For the text-containing cell, return its midpoint in [X, Y] coordinate format. 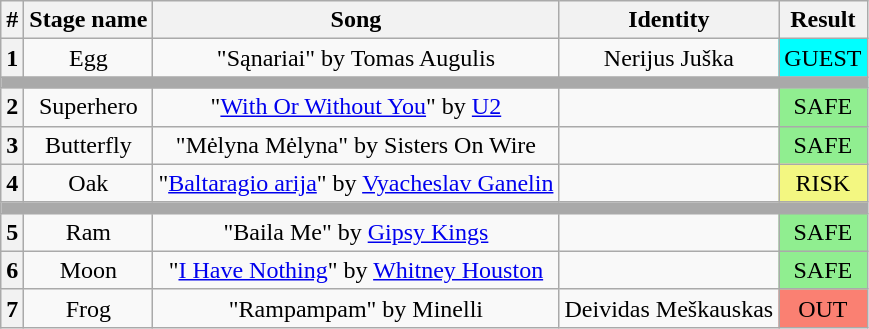
"Baltaragio arija" by Vyacheslav Ganelin [356, 183]
OUT [823, 308]
Nerijus Juška [669, 58]
Identity [669, 20]
Song [356, 20]
Superhero [88, 107]
1 [12, 58]
# [12, 20]
4 [12, 183]
"Sąnariai" by Tomas Augulis [356, 58]
RISK [823, 183]
Stage name [88, 20]
Deividas Meškauskas [669, 308]
GUEST [823, 58]
Frog [88, 308]
Moon [88, 270]
Butterfly [88, 145]
"Mėlyna Mėlyna" by Sisters On Wire [356, 145]
"Rampampam" by Minelli [356, 308]
6 [12, 270]
Oak [88, 183]
3 [12, 145]
"With Or Without You" by U2 [356, 107]
5 [12, 232]
2 [12, 107]
"Baila Me" by Gipsy Kings [356, 232]
Result [823, 20]
Egg [88, 58]
"I Have Nothing" by Whitney Houston [356, 270]
Ram [88, 232]
7 [12, 308]
